Determine the (X, Y) coordinate at the center of the cell enclosing the given text.  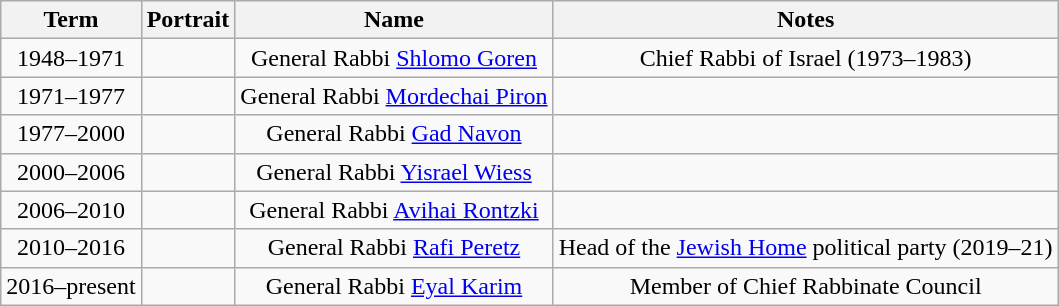
2006–2010 (71, 210)
Name (394, 20)
General Rabbi Shlomo Goren (394, 58)
General Rabbi Avihai Rontzki (394, 210)
General Rabbi Yisrael Wiess (394, 172)
1971–1977 (71, 96)
General Rabbi Rafi Peretz (394, 248)
Head of the Jewish Home political party (2019–21) (806, 248)
Portrait (188, 20)
General Rabbi Eyal Karim (394, 286)
2000–2006 (71, 172)
Member of Chief Rabbinate Council (806, 286)
General Rabbi Mordechai Piron (394, 96)
1948–1971 (71, 58)
General Rabbi Gad Navon (394, 134)
Term (71, 20)
Notes (806, 20)
2010–2016 (71, 248)
1977–2000 (71, 134)
Chief Rabbi of Israel (1973–1983) (806, 58)
2016–present (71, 286)
